Detect which cell encompasses the target text, then output its [X, Y] center coordinate. 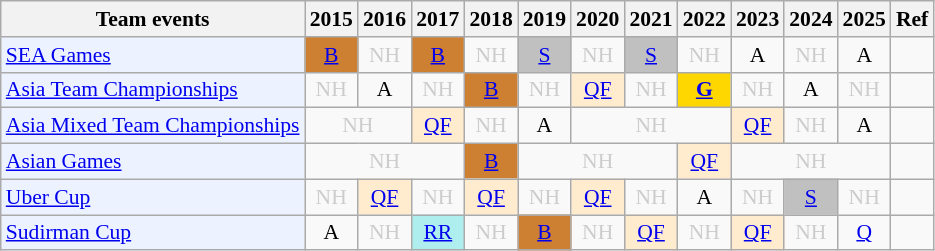
Asia Team Championships [153, 90]
2024 [810, 19]
Ref [912, 19]
2025 [864, 19]
RR [438, 233]
Q [864, 233]
2022 [704, 19]
Uber Cup [153, 197]
Asian Games [153, 162]
2015 [332, 19]
Team events [153, 19]
2019 [544, 19]
SEA Games [153, 55]
2017 [438, 19]
2018 [490, 19]
2023 [758, 19]
2020 [598, 19]
Asia Mixed Team Championships [153, 126]
Sudirman Cup [153, 233]
G [704, 90]
2016 [384, 19]
2021 [650, 19]
